Pinpoint the cell where the given text exists, returning its [X, Y] midpoint coordinate. 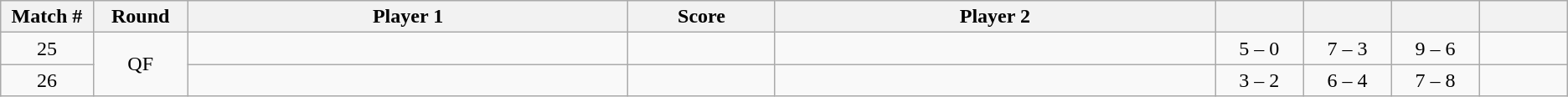
Match # [47, 17]
Round [141, 17]
26 [47, 80]
9 – 6 [1436, 48]
6 – 4 [1347, 80]
7 – 3 [1347, 48]
Player 1 [408, 17]
Score [702, 17]
QF [141, 64]
Player 2 [995, 17]
7 – 8 [1436, 80]
5 – 0 [1260, 48]
3 – 2 [1260, 80]
25 [47, 48]
